Return [x, y] of the center of cell containing provided text 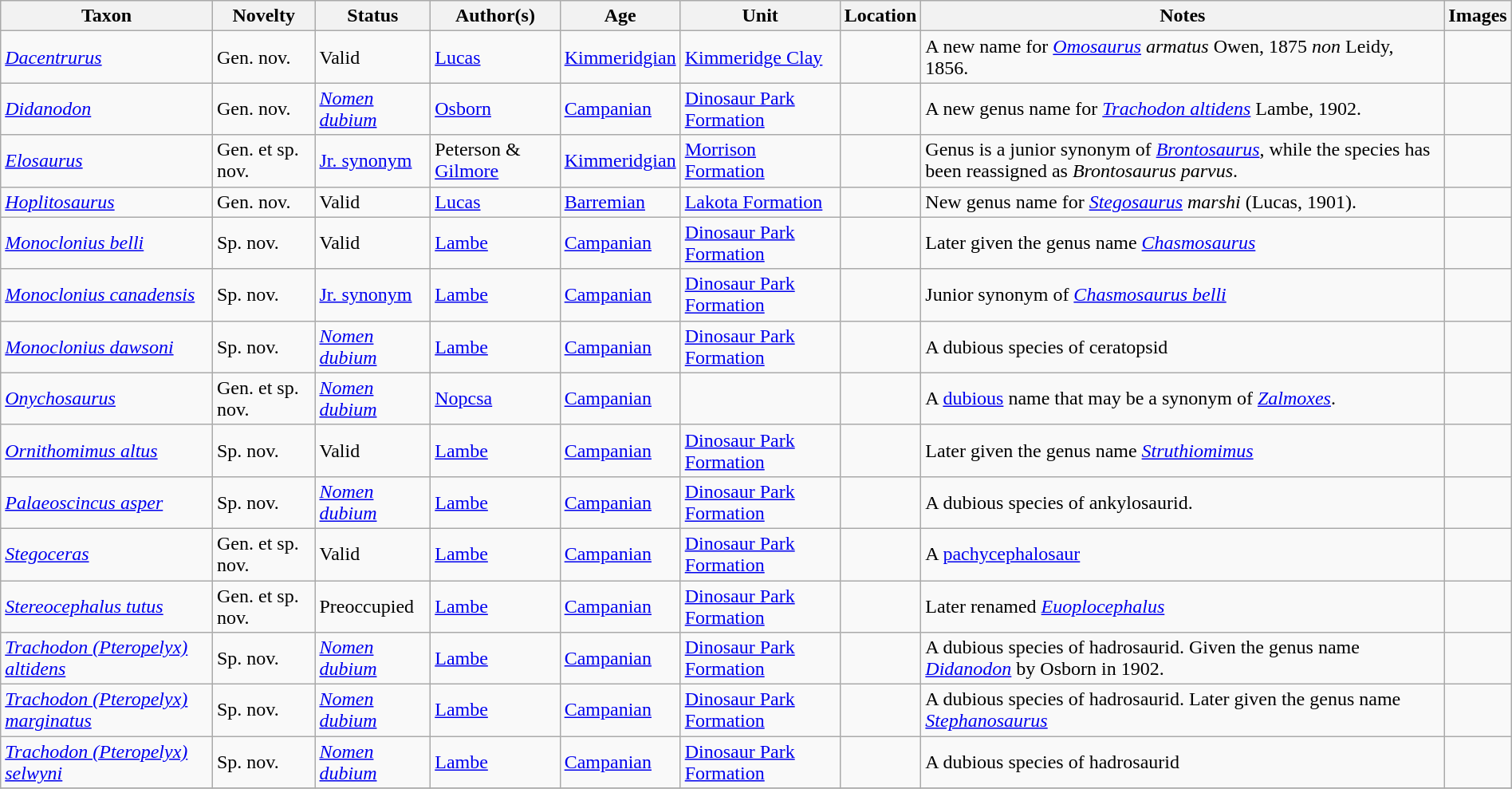
Images [1478, 16]
Hoplitosaurus [107, 202]
Notes [1183, 16]
Peterson & Gilmore [495, 161]
Dacentrurus [107, 57]
Elosaurus [107, 161]
Morrison Formation [760, 161]
Trachodon (Pteropelyx) marginatus [107, 710]
Didanodon [107, 108]
A dubious species of hadrosaurid. Given the genus name Didanodon by Osborn in 1902. [1183, 659]
A dubious name that may be a synonym of Zalmoxes. [1183, 399]
Onychosaurus [107, 399]
Lakota Formation [760, 202]
Osborn [495, 108]
A dubious species of ankylosaurid. [1183, 503]
Novelty [263, 16]
Author(s) [495, 16]
A new genus name for Trachodon altidens Lambe, 1902. [1183, 108]
Monoclonius canadensis [107, 295]
Later renamed Euoplocephalus [1183, 606]
Age [620, 16]
A dubious species of hadrosaurid. Later given the genus name Stephanosaurus [1183, 710]
A dubious species of ceratopsid [1183, 346]
Trachodon (Pteropelyx) altidens [107, 659]
Taxon [107, 16]
Trachodon (Pteropelyx) selwyni [107, 763]
A new name for Omosaurus armatus Owen, 1875 non Leidy, 1856. [1183, 57]
Later given the genus name Struthiomimus [1183, 450]
Stegoceras [107, 554]
Monoclonius belli [107, 243]
New genus name for Stegosaurus marshi (Lucas, 1901). [1183, 202]
Palaeoscincus asper [107, 503]
Preoccupied [373, 606]
Kimmeridge Clay [760, 57]
Location [880, 16]
A dubious species of hadrosaurid [1183, 763]
Barremian [620, 202]
Monoclonius dawsoni [107, 346]
A pachycephalosaur [1183, 554]
Ornithomimus altus [107, 450]
Junior synonym of Chasmosaurus belli [1183, 295]
Unit [760, 16]
Stereocephalus tutus [107, 606]
Status [373, 16]
Later given the genus name Chasmosaurus [1183, 243]
Genus is a junior synonym of Brontosaurus, while the species has been reassigned as Brontosaurus parvus. [1183, 161]
Nopcsa [495, 399]
